Search for the cell housing the specified text and yield its [X, Y] center coordinate. 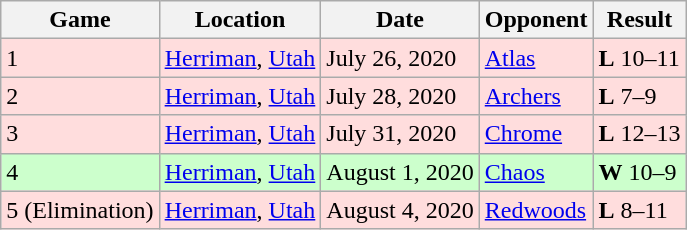
Location [240, 20]
5 (Elimination) [80, 210]
Game [80, 20]
Result [640, 20]
L 10–11 [640, 58]
1 [80, 58]
L 12–13 [640, 134]
4 [80, 172]
Atlas [536, 58]
L 8–11 [640, 210]
Chaos [536, 172]
Archers [536, 96]
Date [400, 20]
L 7–9 [640, 96]
Chrome [536, 134]
July 28, 2020 [400, 96]
Opponent [536, 20]
2 [80, 96]
W 10–9 [640, 172]
July 31, 2020 [400, 134]
3 [80, 134]
July 26, 2020 [400, 58]
August 4, 2020 [400, 210]
Redwoods [536, 210]
August 1, 2020 [400, 172]
